Return (X, Y) of the center of cell containing provided text 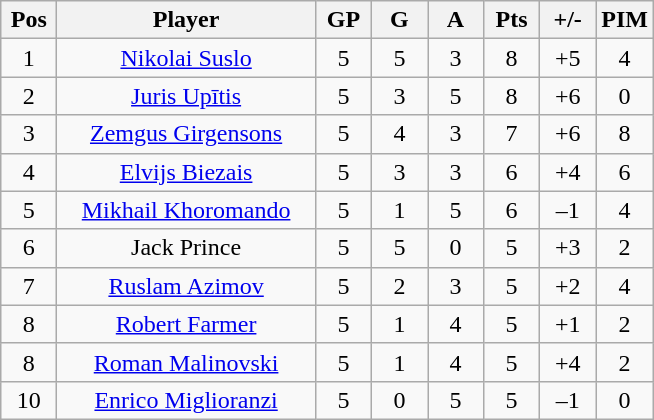
+/- (568, 20)
Pos (29, 20)
Robert Farmer (186, 324)
GP (343, 20)
+3 (568, 248)
Roman Malinovski (186, 362)
Jack Prince (186, 248)
Player (186, 20)
Ruslam Azimov (186, 286)
Pts (512, 20)
Nikolai Suslo (186, 58)
Juris Upītis (186, 96)
Zemgus Girgensons (186, 134)
10 (29, 400)
Enrico Miglioranzi (186, 400)
Mikhail Khoromando (186, 210)
G (399, 20)
Elvijs Biezais (186, 172)
+1 (568, 324)
A (456, 20)
+2 (568, 286)
+5 (568, 58)
PIM (625, 20)
